Determine the (X, Y) coordinate at the center of the cell enclosing the given text.  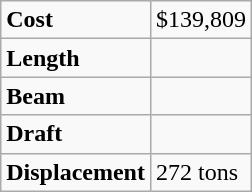
$139,809 (200, 20)
Beam (76, 96)
272 tons (200, 172)
Displacement (76, 172)
Cost (76, 20)
Draft (76, 134)
Length (76, 58)
